Find where the given text appears and provide that cell's center as [x, y] coordinate. 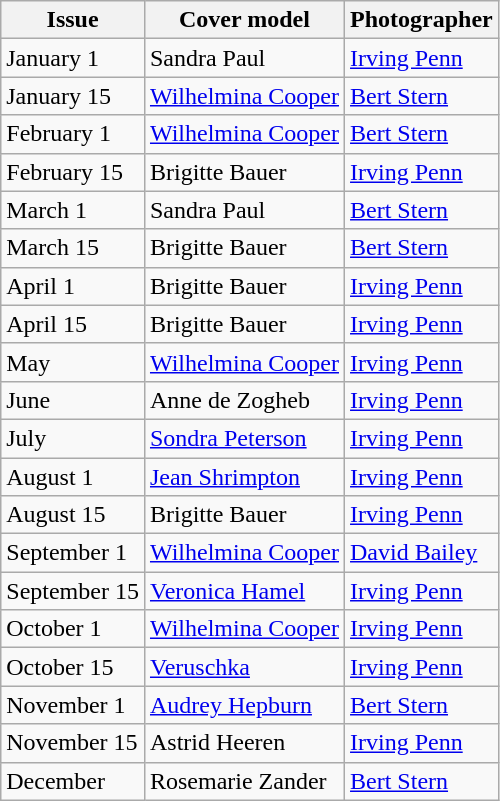
April 1 [73, 286]
Audrey Hepburn [244, 705]
September 1 [73, 553]
October 15 [73, 667]
Jean Shrimpton [244, 477]
January 1 [73, 58]
Veruschka [244, 667]
August 15 [73, 515]
September 15 [73, 591]
January 15 [73, 96]
October 1 [73, 629]
November 15 [73, 743]
Photographer [422, 20]
February 1 [73, 134]
December [73, 781]
David Bailey [422, 553]
May [73, 362]
March 1 [73, 210]
June [73, 400]
Issue [73, 20]
February 15 [73, 172]
August 1 [73, 477]
Anne de Zogheb [244, 400]
April 15 [73, 324]
November 1 [73, 705]
March 15 [73, 248]
Rosemarie Zander [244, 781]
Sondra Peterson [244, 438]
Cover model [244, 20]
July [73, 438]
Veronica Hamel [244, 591]
Astrid Heeren [244, 743]
